Pinpoint the cell where the given text exists, returning its [x, y] midpoint coordinate. 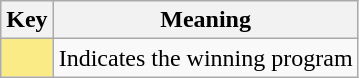
Indicates the winning program [206, 58]
Meaning [206, 20]
Key [27, 20]
